Find where the given text appears and provide that cell's center as [x, y] coordinate. 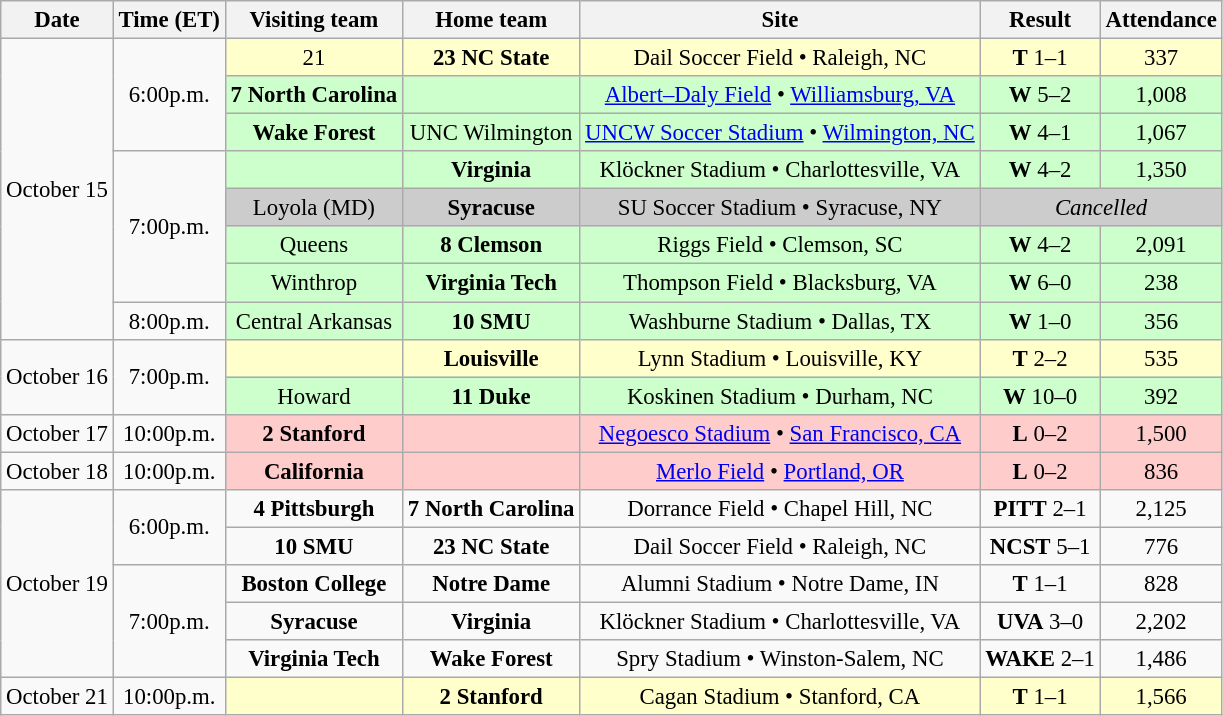
Spry Stadium • Winston-Salem, NC [780, 659]
Riggs Field • Clemson, SC [780, 245]
776 [1161, 546]
PITT 2–1 [1040, 509]
1,566 [1161, 697]
SU Soccer Stadium • Syracuse, NY [780, 208]
California [314, 471]
October 19 [57, 584]
W 5–2 [1040, 95]
21 [314, 58]
Washburne Stadium • Dallas, TX [780, 321]
Dorrance Field • Chapel Hill, NC [780, 509]
UNC Wilmington [492, 133]
2,125 [1161, 509]
836 [1161, 471]
1,486 [1161, 659]
T 2–2 [1040, 358]
Central Arkansas [314, 321]
October 21 [57, 697]
535 [1161, 358]
Loyola (MD) [314, 208]
2,202 [1161, 621]
Notre Dame [492, 584]
2,091 [1161, 245]
Time (ET) [169, 20]
Koskinen Stadium • Durham, NC [780, 396]
Lynn Stadium • Louisville, KY [780, 358]
Cagan Stadium • Stanford, CA [780, 697]
Cancelled [1101, 208]
October 18 [57, 471]
WAKE 2–1 [1040, 659]
1,350 [1161, 170]
Howard [314, 396]
Winthrop [314, 283]
11 Duke [492, 396]
Boston College [314, 584]
1,008 [1161, 95]
Site [780, 20]
337 [1161, 58]
Queens [314, 245]
Visiting team [314, 20]
Date [57, 20]
4 Pittsburgh [314, 509]
October 15 [57, 190]
W 1–0 [1040, 321]
1,067 [1161, 133]
October 16 [57, 376]
Thompson Field • Blacksburg, VA [780, 283]
Louisville [492, 358]
Result [1040, 20]
356 [1161, 321]
Home team [492, 20]
392 [1161, 396]
8:00p.m. [169, 321]
October 17 [57, 433]
UNCW Soccer Stadium • Wilmington, NC [780, 133]
Albert–Daly Field • Williamsburg, VA [780, 95]
1,500 [1161, 433]
W 10–0 [1040, 396]
W 4–1 [1040, 133]
W 6–0 [1040, 283]
Negoesco Stadium • San Francisco, CA [780, 433]
Alumni Stadium • Notre Dame, IN [780, 584]
Attendance [1161, 20]
Merlo Field • Portland, OR [780, 471]
828 [1161, 584]
238 [1161, 283]
8 Clemson [492, 245]
NCST 5–1 [1040, 546]
UVA 3–0 [1040, 621]
